Provide the [x, y] coordinate of the cell's center where the given text is located.  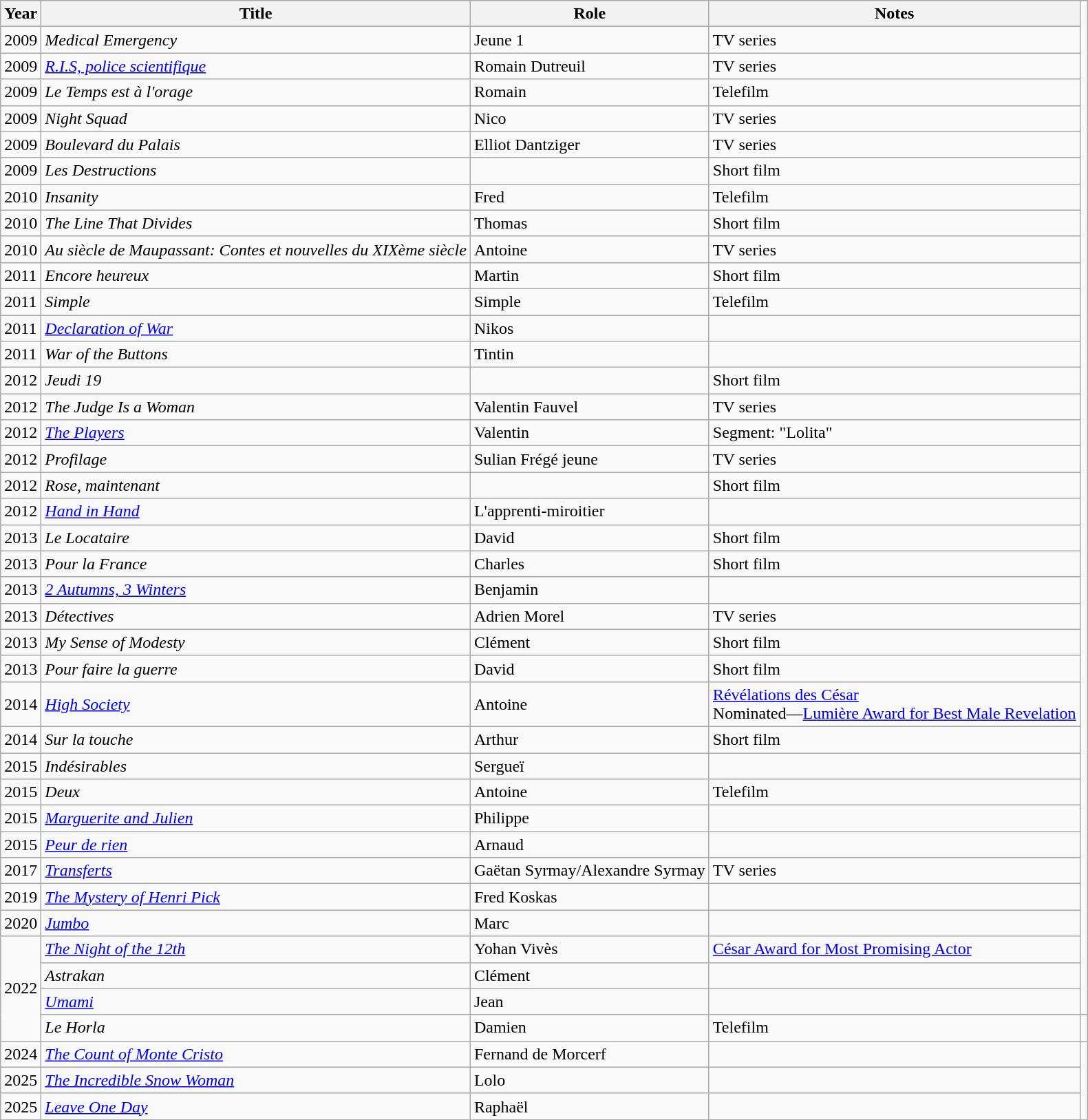
Charles [589, 564]
R.I.S, police scientifique [256, 66]
Fred Koskas [589, 897]
The Mystery of Henri Pick [256, 897]
The Night of the 12th [256, 949]
Notes [895, 14]
Le Locataire [256, 538]
Pour faire la guerre [256, 668]
Rose, maintenant [256, 485]
Thomas [589, 223]
Benjamin [589, 590]
2022 [21, 989]
2017 [21, 871]
Peur de rien [256, 845]
Marc [589, 923]
L'apprenti-miroitier [589, 511]
Raphaël [589, 1106]
Valentin Fauvel [589, 407]
Marguerite and Julien [256, 818]
Profilage [256, 459]
Lolo [589, 1080]
Romain [589, 92]
Sergueï [589, 766]
2 Autumns, 3 Winters [256, 590]
Jeune 1 [589, 40]
Tintin [589, 355]
Détectives [256, 616]
2024 [21, 1054]
The Judge Is a Woman [256, 407]
Nico [589, 118]
Boulevard du Palais [256, 145]
Fred [589, 197]
Jeudi 19 [256, 381]
Les Destructions [256, 171]
High Society [256, 704]
Le Horla [256, 1028]
The Players [256, 433]
Indésirables [256, 766]
Gaëtan Syrmay/Alexandre Syrmay [589, 871]
César Award for Most Promising Actor [895, 949]
Hand in Hand [256, 511]
Martin [589, 275]
Romain Dutreuil [589, 66]
Medical Emergency [256, 40]
Deux [256, 792]
Leave One Day [256, 1106]
The Count of Monte Cristo [256, 1054]
Le Temps est à l'orage [256, 92]
My Sense of Modesty [256, 642]
Pour la France [256, 564]
Jean [589, 1002]
Arthur [589, 739]
Jumbo [256, 923]
Insanity [256, 197]
Sur la touche [256, 739]
Night Squad [256, 118]
Transferts [256, 871]
Sulian Frégé jeune [589, 459]
2020 [21, 923]
Yohan Vivès [589, 949]
Fernand de Morcerf [589, 1054]
Au siècle de Maupassant: Contes et nouvelles du XIXème siècle [256, 249]
Arnaud [589, 845]
Title [256, 14]
Year [21, 14]
Révélations des CésarNominated—Lumière Award for Best Male Revelation [895, 704]
Damien [589, 1028]
2019 [21, 897]
Nikos [589, 328]
Role [589, 14]
Astrakan [256, 975]
Adrien Morel [589, 616]
Declaration of War [256, 328]
Umami [256, 1002]
Elliot Dantziger [589, 145]
Encore heureux [256, 275]
Segment: "Lolita" [895, 433]
The Incredible Snow Woman [256, 1080]
The Line That Divides [256, 223]
Philippe [589, 818]
Valentin [589, 433]
War of the Buttons [256, 355]
